From the cell containing the given text, extract its center point as (x, y) coordinate. 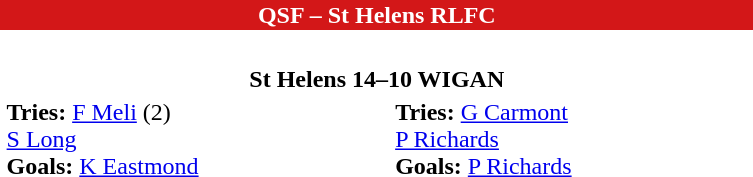
QSF – St Helens RLFC (377, 15)
St Helens 14–10 WIGAN (376, 79)
